Detect which cell encompasses the target text, then output its [x, y] center coordinate. 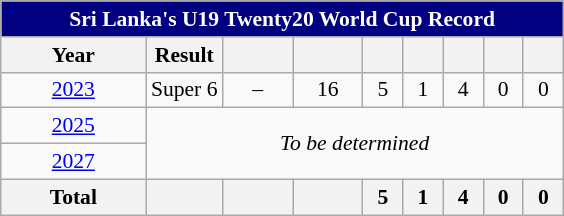
Total [74, 197]
2025 [74, 126]
Result [184, 55]
Super 6 [184, 90]
To be determined [355, 144]
2023 [74, 90]
Sri Lanka's U19 Twenty20 World Cup Record [282, 19]
2027 [74, 162]
Year [74, 55]
– [258, 90]
16 [328, 90]
